Scan for the cell matching the given text and deliver its (x, y) coordinate at center. 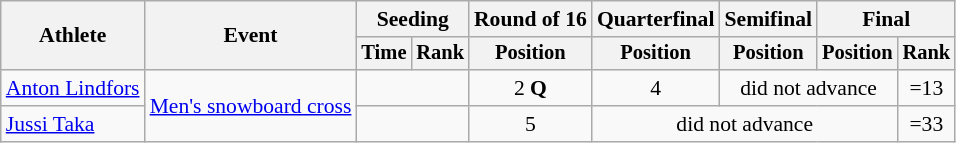
Athlete (73, 36)
=33 (927, 124)
Quarterfinal (656, 19)
Final (886, 19)
Round of 16 (530, 19)
Semifinal (768, 19)
4 (656, 88)
Time (384, 54)
Seeding (412, 19)
2 Q (530, 88)
Event (251, 36)
Anton Lindfors (73, 88)
=13 (927, 88)
Men's snowboard cross (251, 106)
Jussi Taka (73, 124)
5 (530, 124)
